Find where the given text appears and provide that cell's center as (x, y) coordinate. 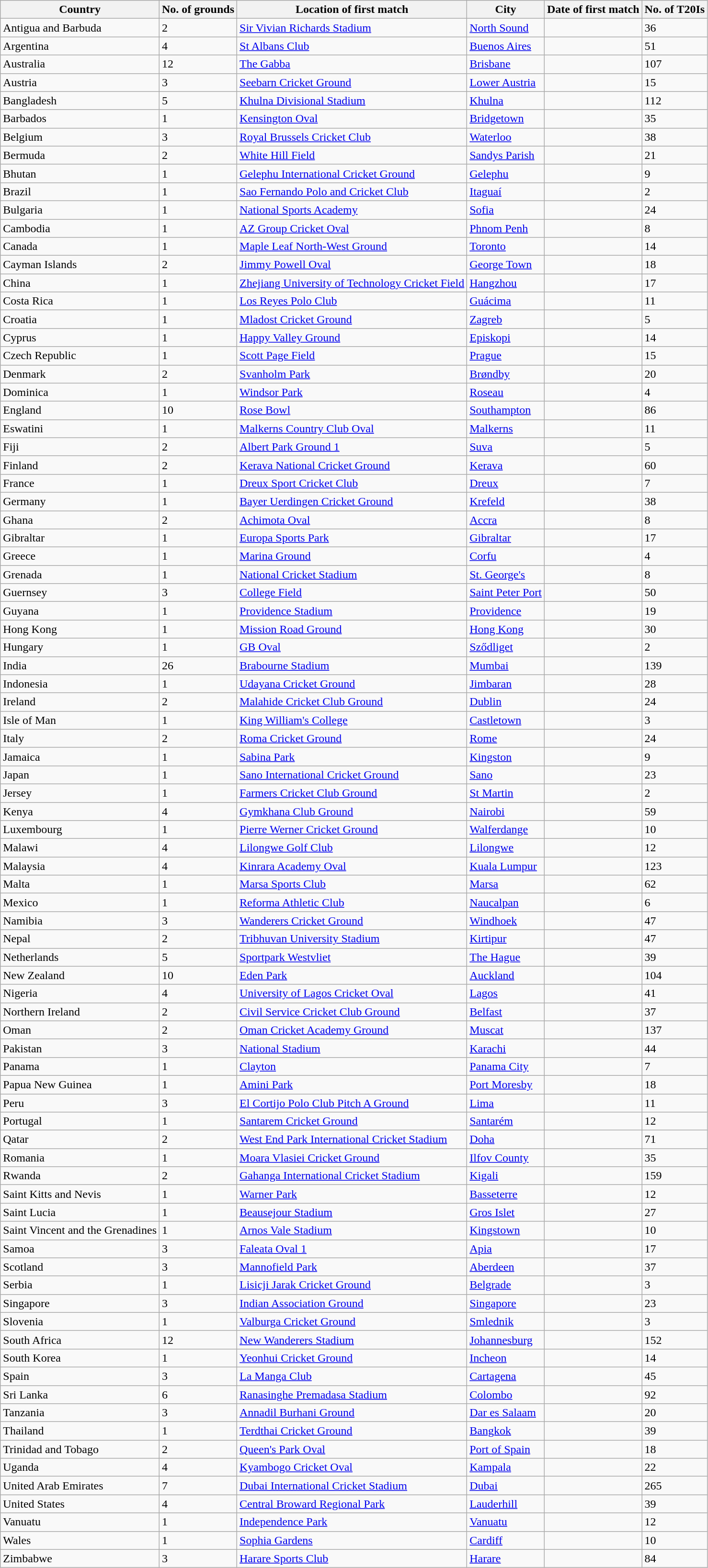
Trinidad and Tobago (80, 1449)
139 (674, 666)
Dubai International Cricket Stadium (352, 1486)
Castletown (506, 720)
Malkerns (506, 429)
Harare (506, 1558)
Guyana (80, 611)
Accra (506, 519)
Bangladesh (80, 101)
Jersey (80, 793)
Lagos (506, 993)
Incheon (506, 1358)
New Zealand (80, 975)
Kuala Lumpur (506, 866)
Spain (80, 1376)
Country (80, 10)
45 (674, 1376)
England (80, 410)
Kingston (506, 756)
Muscat (506, 1030)
Tanzania (80, 1413)
Suva (506, 447)
GB Oval (352, 647)
Grenada (80, 575)
City (506, 10)
Pakistan (80, 1048)
La Manga Club (352, 1376)
Prague (506, 356)
Warner Park (352, 1194)
Guernsey (80, 593)
The Gabba (352, 64)
Eswatini (80, 429)
Southampton (506, 410)
Thailand (80, 1431)
Episkopi (506, 338)
84 (674, 1558)
Seebarn Cricket Ground (352, 82)
Qatar (80, 1139)
Oman Cricket Academy Ground (352, 1030)
China (80, 283)
Royal Brussels Cricket Club (352, 137)
Australia (80, 64)
Hangzhou (506, 283)
Smlednik (506, 1321)
Serbia (80, 1285)
Belgrade (506, 1285)
Lima (506, 1103)
41 (674, 993)
Panama City (506, 1066)
Albert Park Ground 1 (352, 447)
St. George's (506, 575)
Sano International Cricket Ground (352, 775)
Amini Park (352, 1084)
Antigua and Barbuda (80, 28)
Phnom Penh (506, 228)
Romania (80, 1158)
Greece (80, 556)
Auckland (506, 975)
Kerava National Cricket Ground (352, 465)
Naucalpan (506, 902)
St Albans Club (352, 46)
The Hague (506, 957)
Moara Vlasiei Cricket Ground (352, 1158)
Europa Sports Park (352, 538)
Lilongwe Golf Club (352, 848)
Happy Valley Ground (352, 338)
Bangkok (506, 1431)
George Town (506, 265)
Belfast (506, 1012)
Costa Rica (80, 301)
Saint Vincent and the Grenadines (80, 1230)
Dublin (506, 702)
Itaguaí (506, 192)
Belgium (80, 137)
United States (80, 1504)
Mladost Cricket Ground (352, 319)
Date of first match (593, 10)
Civil Service Cricket Club Ground (352, 1012)
Basseterre (506, 1194)
AZ Group Cricket Oval (352, 228)
Oman (80, 1030)
Zimbabwe (80, 1558)
Zagreb (506, 319)
Sophia Gardens (352, 1540)
Dominica (80, 392)
Faleata Oval 1 (352, 1249)
Dar es Salaam (506, 1413)
Isle of Man (80, 720)
Ilfov County (506, 1158)
Colombo (506, 1395)
104 (674, 975)
137 (674, 1030)
Walferdange (506, 830)
Arnos Vale Stadium (352, 1230)
Wales (80, 1540)
Malahide Cricket Club Ground (352, 702)
Kigali (506, 1176)
Rome (506, 738)
59 (674, 812)
Gelephu (506, 173)
Northern Ireland (80, 1012)
Bridgetown (506, 119)
Kenya (80, 812)
28 (674, 684)
Rwanda (80, 1176)
Kyambogo Cricket Oval (352, 1467)
Sportpark Westvliet (352, 957)
Waterloo (506, 137)
265 (674, 1486)
Santarém (506, 1121)
Buenos Aires (506, 46)
Kirtipur (506, 939)
Farmers Cricket Club Ground (352, 793)
Panama (80, 1066)
Gros Islet (506, 1212)
Gelephu International Cricket Ground (352, 173)
National Stadium (352, 1048)
36 (674, 28)
Cambodia (80, 228)
Nairobi (506, 812)
Brisbane (506, 64)
Scotland (80, 1267)
Apia (506, 1249)
No. of T20Is (674, 10)
Ghana (80, 519)
Kampala (506, 1467)
Brabourne Stadium (352, 666)
Achimota Oval (352, 519)
Sabina Park (352, 756)
Los Reyes Polo Club (352, 301)
West End Park International Cricket Stadium (352, 1139)
Cardiff (506, 1540)
21 (674, 155)
Cayman Islands (80, 265)
Kinrara Academy Oval (352, 866)
Brøndby (506, 374)
Finland (80, 465)
Doha (506, 1139)
Saint Kitts and Nevis (80, 1194)
Location of first match (352, 10)
Providence (506, 611)
Port of Spain (506, 1449)
Malta (80, 884)
Tribhuvan University Stadium (352, 939)
Khulna Divisional Stadium (352, 101)
Dreux (506, 483)
Zhejiang University of Technology Cricket Field (352, 283)
Argentina (80, 46)
Corfu (506, 556)
Malaysia (80, 866)
Windhoek (506, 921)
Uganda (80, 1467)
Canada (80, 247)
Ranasinghe Premadasa Stadium (352, 1395)
159 (674, 1176)
Aberdeen (506, 1267)
University of Lagos Cricket Oval (352, 993)
Cyprus (80, 338)
Annadil Burhani Ground (352, 1413)
Saint Peter Port (506, 593)
Nepal (80, 939)
Marsa (506, 884)
123 (674, 866)
St Martin (506, 793)
National Sports Academy (352, 210)
New Wanderers Stadium (352, 1340)
Malkerns Country Club Oval (352, 429)
Sano (506, 775)
Providence Stadium (352, 611)
King William's College (352, 720)
Marina Ground (352, 556)
Queen's Park Oval (352, 1449)
Pierre Werner Cricket Ground (352, 830)
Beausejour Stadium (352, 1212)
Yeonhui Cricket Ground (352, 1358)
Roseau (506, 392)
Ireland (80, 702)
El Cortijo Polo Club Pitch A Ground (352, 1103)
30 (674, 629)
Italy (80, 738)
Saint Lucia (80, 1212)
Jimmy Powell Oval (352, 265)
Mission Road Ground (352, 629)
No. of grounds (198, 10)
Papua New Guinea (80, 1084)
Svanholm Park (352, 374)
Dubai (506, 1486)
Jimbaran (506, 684)
51 (674, 46)
71 (674, 1139)
Fiji (80, 447)
112 (674, 101)
Luxembourg (80, 830)
Hungary (80, 647)
Sir Vivian Richards Stadium (352, 28)
Bayer Uerdingen Cricket Ground (352, 501)
Samoa (80, 1249)
United Arab Emirates (80, 1486)
Valburga Cricket Ground (352, 1321)
Marsa Sports Club (352, 884)
Lilongwe (506, 848)
Clayton (352, 1066)
Toronto (506, 247)
Johannesburg (506, 1340)
Roma Cricket Ground (352, 738)
Terdthai Cricket Ground (352, 1431)
Kerava (506, 465)
France (80, 483)
Central Broward Regional Park (352, 1504)
Kingstown (506, 1230)
62 (674, 884)
North Sound (506, 28)
Windsor Park (352, 392)
Sri Lanka (80, 1395)
Sao Fernando Polo and Cricket Club (352, 192)
Dreux Sport Cricket Club (352, 483)
Rose Bowl (352, 410)
Barbados (80, 119)
Scott Page Field (352, 356)
Guácima (506, 301)
Austria (80, 82)
Karachi (506, 1048)
Indian Association Ground (352, 1303)
26 (198, 666)
Lower Austria (506, 82)
Slovenia (80, 1321)
Nigeria (80, 993)
27 (674, 1212)
South Korea (80, 1358)
Bhutan (80, 173)
Kensington Oval (352, 119)
92 (674, 1395)
Jamaica (80, 756)
Netherlands (80, 957)
Harare Sports Club (352, 1558)
Gahanga International Cricket Stadium (352, 1176)
50 (674, 593)
Port Moresby (506, 1084)
Malawi (80, 848)
Japan (80, 775)
Eden Park (352, 975)
Croatia (80, 319)
Bermuda (80, 155)
South Africa (80, 1340)
Bulgaria (80, 210)
107 (674, 64)
60 (674, 465)
Sződliget (506, 647)
Udayana Cricket Ground (352, 684)
Indonesia (80, 684)
Denmark (80, 374)
Peru (80, 1103)
Cartagena (506, 1376)
Sofia (506, 210)
Germany (80, 501)
Mexico (80, 902)
Reforma Athletic Club (352, 902)
National Cricket Stadium (352, 575)
Gymkhana Club Ground (352, 812)
22 (674, 1467)
Sandys Parish (506, 155)
Mumbai (506, 666)
Khulna (506, 101)
Mannofield Park (352, 1267)
Lauderhill (506, 1504)
Brazil (80, 192)
19 (674, 611)
152 (674, 1340)
Namibia (80, 921)
Czech Republic (80, 356)
44 (674, 1048)
Independence Park (352, 1522)
Wanderers Cricket Ground (352, 921)
Portugal (80, 1121)
Lisicji Jarak Cricket Ground (352, 1285)
86 (674, 410)
College Field (352, 593)
Maple Leaf North-West Ground (352, 247)
Krefeld (506, 501)
Santarem Cricket Ground (352, 1121)
India (80, 666)
White Hill Field (352, 155)
